Return the [x, y] coordinate for the center point of the cell that contains the specified text.  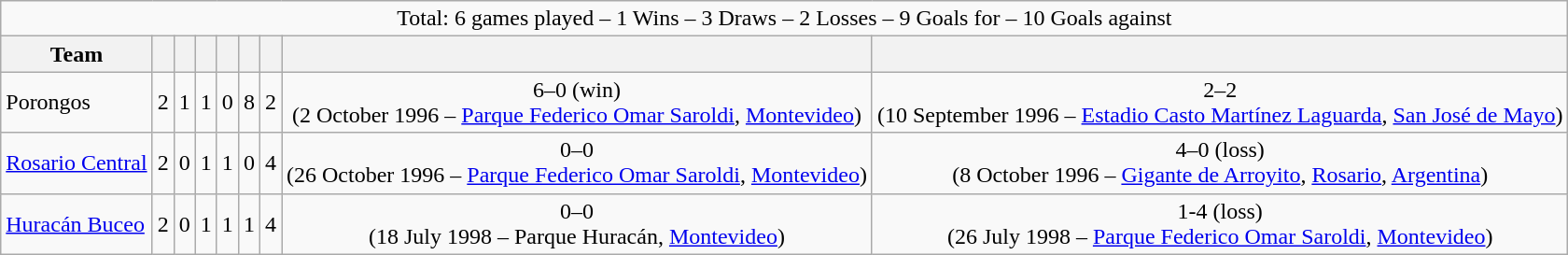
8 [248, 103]
1-4 (loss) (26 July 1998 – Parque Federico Omar Saroldi, Montevideo) [1220, 224]
Porongos [77, 103]
Huracán Buceo [77, 224]
Team [77, 54]
4–0 (loss) (8 October 1996 – Gigante de Arroyito, Rosario, Argentina) [1220, 163]
Rosario Central [77, 163]
2–2 (10 September 1996 – Estadio Casto Martínez Laguarda, San José de Mayo) [1220, 103]
0–0 (26 October 1996 – Parque Federico Omar Saroldi, Montevideo) [577, 163]
6–0 (win) (2 October 1996 – Parque Federico Omar Saroldi, Montevideo) [577, 103]
Total: 6 games played – 1 Wins – 3 Draws – 2 Losses – 9 Goals for – 10 Goals against [784, 19]
0–0 (18 July 1998 – Parque Huracán, Montevideo) [577, 224]
